Return the (X, Y) coordinate for the center point of the cell that contains the specified text.  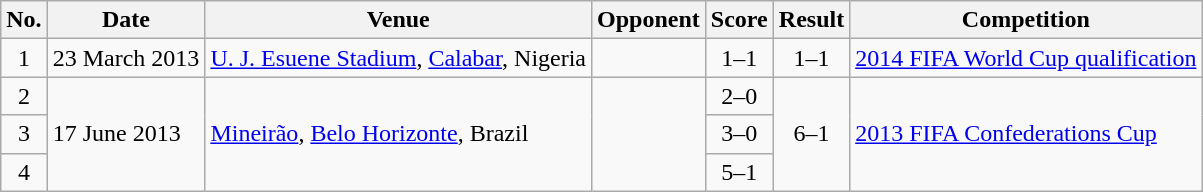
Competition (1026, 20)
3 (24, 134)
3–0 (739, 134)
No. (24, 20)
2 (24, 96)
6–1 (811, 134)
Venue (398, 20)
23 March 2013 (126, 58)
Opponent (649, 20)
5–1 (739, 172)
U. J. Esuene Stadium, Calabar, Nigeria (398, 58)
17 June 2013 (126, 134)
Date (126, 20)
2014 FIFA World Cup qualification (1026, 58)
2–0 (739, 96)
1 (24, 58)
Score (739, 20)
Mineirão, Belo Horizonte, Brazil (398, 134)
4 (24, 172)
2013 FIFA Confederations Cup (1026, 134)
Result (811, 20)
